Find where the given text appears and provide that cell's center as (x, y) coordinate. 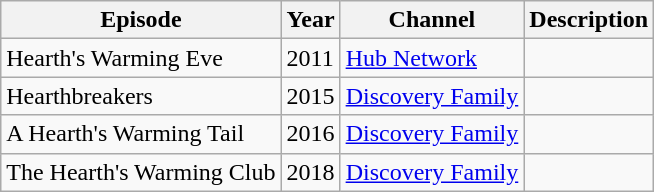
Channel (432, 20)
Year (310, 20)
2018 (310, 172)
Hearth's Warming Eve (141, 58)
Episode (141, 20)
2011 (310, 58)
Hub Network (432, 58)
Description (589, 20)
A Hearth's Warming Tail (141, 134)
2015 (310, 96)
Hearthbreakers (141, 96)
The Hearth's Warming Club (141, 172)
2016 (310, 134)
